Return the [x, y] coordinate for the center point of the cell that contains the specified text.  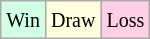
Draw [72, 20]
Win [24, 20]
Loss [126, 20]
